Provide the (X, Y) coordinate of the cell's center where the given text is located.  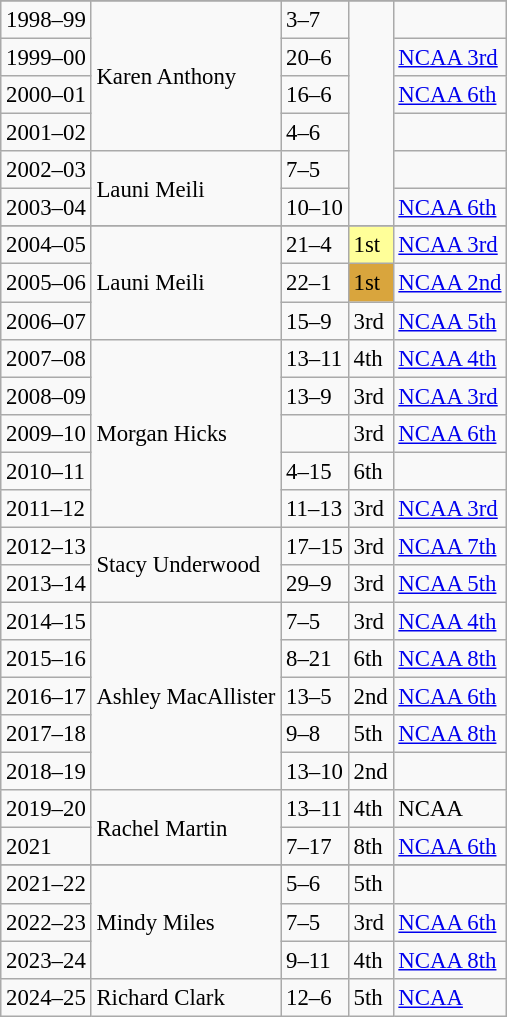
2004–05 (46, 245)
Karen Anthony (186, 76)
9–8 (315, 734)
2002–03 (46, 170)
2021–22 (46, 885)
2017–18 (46, 734)
11–13 (315, 509)
2009–10 (46, 433)
2013–14 (46, 584)
Richard Clark (186, 997)
21–4 (315, 245)
NCAA 7th (450, 546)
Rachel Martin (186, 828)
2000–01 (46, 95)
2001–02 (46, 133)
16–6 (315, 95)
9–11 (315, 960)
22–1 (315, 283)
12–6 (315, 997)
2018–19 (46, 772)
13–9 (315, 396)
3–7 (315, 20)
2016–17 (46, 697)
17–15 (315, 546)
20–6 (315, 58)
Morgan Hicks (186, 433)
13–10 (315, 772)
2021 (46, 847)
4–6 (315, 133)
1999–00 (46, 58)
2006–07 (46, 321)
2022–23 (46, 922)
2012–13 (46, 546)
Stacy Underwood (186, 564)
2007–08 (46, 358)
10–10 (315, 208)
13–5 (315, 697)
1998–99 (46, 20)
5–6 (315, 885)
4–15 (315, 471)
2014–15 (46, 621)
2019–20 (46, 809)
15–9 (315, 321)
29–9 (315, 584)
Ashley MacAllister (186, 696)
2008–09 (46, 396)
8–21 (315, 659)
2023–24 (46, 960)
2005–06 (46, 283)
2003–04 (46, 208)
2015–16 (46, 659)
2010–11 (46, 471)
NCAA 2nd (450, 283)
8th (370, 847)
7–17 (315, 847)
2024–25 (46, 997)
Mindy Miles (186, 922)
2011–12 (46, 509)
